From the cell containing the given text, extract its center point as (X, Y) coordinate. 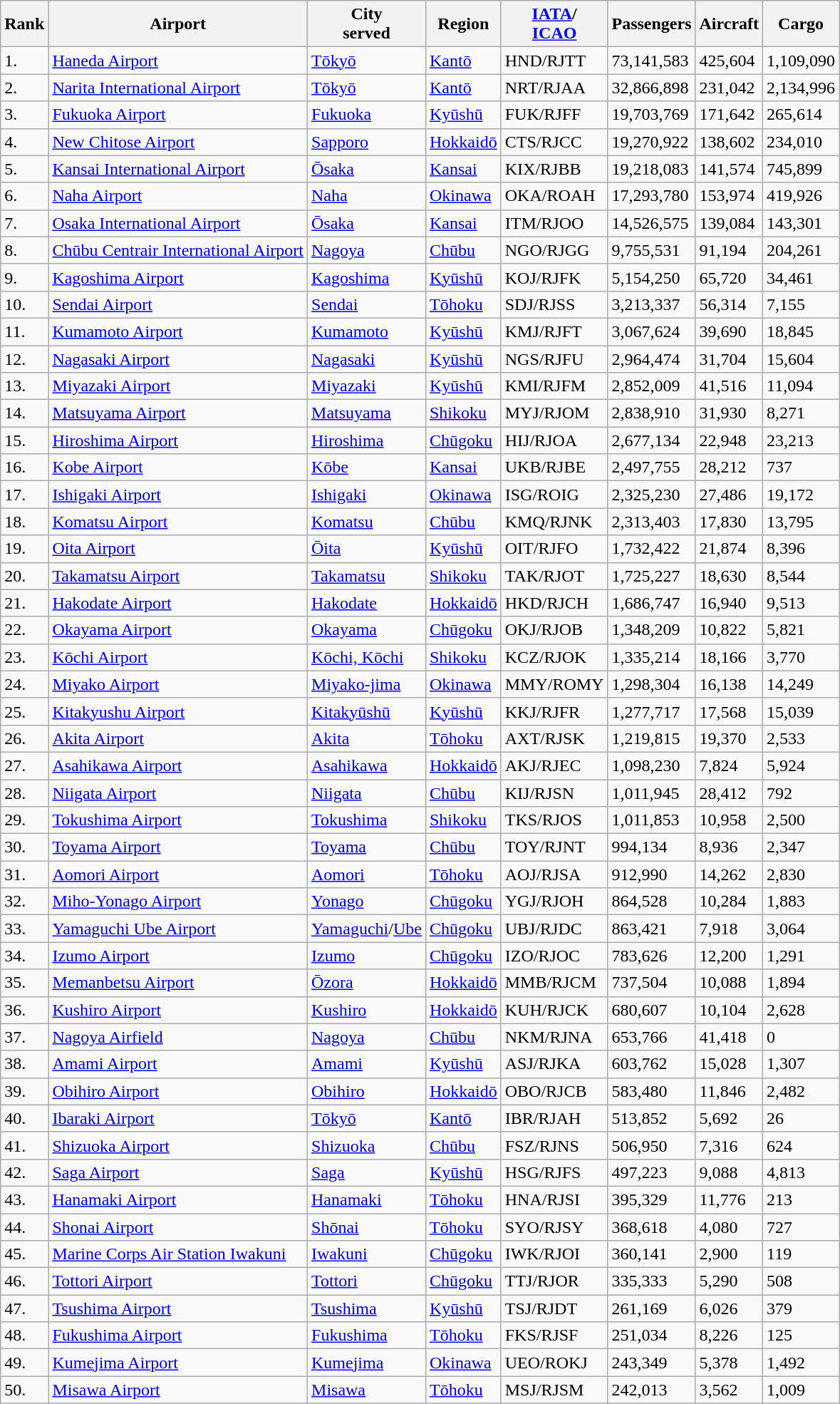
Oita Airport (178, 549)
508 (801, 1281)
737,504 (651, 983)
2,900 (730, 1254)
395,329 (651, 1199)
9,088 (730, 1172)
Rank (24, 24)
TAK/RJOT (554, 576)
234,010 (801, 142)
TSJ/RJDT (554, 1308)
Kumejima Airport (178, 1363)
KOJ/RJFK (554, 277)
KMQ/RJNK (554, 522)
251,034 (651, 1336)
37. (24, 1037)
Obihiro (367, 1091)
KIJ/RJSN (554, 793)
25. (24, 711)
Tottori (367, 1281)
OIT/RJFO (554, 549)
10. (24, 304)
14. (24, 413)
Kitakyushu Airport (178, 711)
Kobe Airport (178, 468)
1,725,227 (651, 576)
2. (24, 88)
Tokushima Airport (178, 820)
IZO/RJOC (554, 956)
Miyako Airport (178, 684)
HKD/RJCH (554, 603)
Misawa Airport (178, 1390)
Iwakuni (367, 1254)
16,940 (730, 603)
Komatsu Airport (178, 522)
Fukuoka (367, 115)
44. (24, 1227)
18,845 (801, 331)
231,042 (730, 88)
2,500 (801, 820)
Izumo (367, 956)
MSJ/RJSM (554, 1390)
261,169 (651, 1308)
Kōbe (367, 468)
1,686,747 (651, 603)
13,795 (801, 522)
1,894 (801, 983)
Nagoya Airfield (178, 1037)
FUK/RJFF (554, 115)
OBO/RJCB (554, 1091)
Okayama Airport (178, 630)
335,333 (651, 1281)
1,492 (801, 1363)
Kumamoto Airport (178, 331)
379 (801, 1308)
10,958 (730, 820)
ITM/RJOO (554, 223)
IATA/ICAO (554, 24)
Haneda Airport (178, 61)
ISG/ROIG (554, 495)
Sapporo (367, 142)
3,562 (730, 1390)
2,313,403 (651, 522)
Aomori Airport (178, 874)
2,830 (801, 874)
1,098,230 (651, 765)
Matsuyama Airport (178, 413)
KCZ/RJOK (554, 657)
IWK/RJOI (554, 1254)
26. (24, 738)
2,677,134 (651, 440)
29. (24, 820)
912,990 (651, 874)
Hanamaki (367, 1199)
22,948 (730, 440)
17,293,780 (651, 196)
Misawa (367, 1390)
16. (24, 468)
10,088 (730, 983)
Ishigaki (367, 495)
31. (24, 874)
39,690 (730, 331)
Ishigaki Airport (178, 495)
2,838,910 (651, 413)
1,298,304 (651, 684)
745,899 (801, 169)
5,821 (801, 630)
14,262 (730, 874)
7,824 (730, 765)
5,290 (730, 1281)
20. (24, 576)
Kansai International Airport (178, 169)
5,154,250 (651, 277)
680,607 (651, 1010)
1,009 (801, 1390)
Naha (367, 196)
Kagoshima Airport (178, 277)
UKB/RJBE (554, 468)
NKM/RJNA (554, 1037)
Narita International Airport (178, 88)
Akita Airport (178, 738)
38. (24, 1064)
AOJ/RJSA (554, 874)
727 (801, 1227)
Miyako-jima (367, 684)
12,200 (730, 956)
Tokushima (367, 820)
47. (24, 1308)
10,284 (730, 902)
YGJ/RJOH (554, 902)
1,109,090 (801, 61)
28,412 (730, 793)
34,461 (801, 277)
Airport (178, 24)
583,480 (651, 1091)
43. (24, 1199)
30. (24, 847)
506,950 (651, 1145)
2,628 (801, 1010)
SYO/RJSY (554, 1227)
Hanamaki Airport (178, 1199)
153,974 (730, 196)
125 (801, 1336)
NGS/RJFU (554, 358)
1,011,945 (651, 793)
KKJ/RJFR (554, 711)
Obihiro Airport (178, 1091)
SDJ/RJSS (554, 304)
Fukushima Airport (178, 1336)
21. (24, 603)
45. (24, 1254)
UBJ/RJDC (554, 929)
19,370 (730, 738)
Asahikawa (367, 765)
CTS/RJCC (554, 142)
1,883 (801, 902)
49. (24, 1363)
783,626 (651, 956)
Amami Airport (178, 1064)
19,703,769 (651, 115)
1,291 (801, 956)
171,642 (730, 115)
3,064 (801, 929)
FKS/RJSF (554, 1336)
994,134 (651, 847)
MYJ/RJOM (554, 413)
8,396 (801, 549)
242,013 (651, 1390)
653,766 (651, 1037)
2,497,755 (651, 468)
FSZ/RJNS (554, 1145)
Takamatsu (367, 576)
Niigata (367, 793)
8,936 (730, 847)
3,067,624 (651, 331)
23,213 (801, 440)
138,602 (730, 142)
8. (24, 250)
Kumejima (367, 1363)
10,104 (730, 1010)
19,218,083 (651, 169)
Saga (367, 1172)
204,261 (801, 250)
35. (24, 983)
139,084 (730, 223)
Cargo (801, 24)
Kushiro (367, 1010)
Miyazaki (367, 386)
9,755,531 (651, 250)
19,270,922 (651, 142)
603,762 (651, 1064)
27,486 (730, 495)
15,604 (801, 358)
27. (24, 765)
Asahikawa Airport (178, 765)
10,822 (730, 630)
2,347 (801, 847)
56,314 (730, 304)
Izumo Airport (178, 956)
48. (24, 1336)
3,770 (801, 657)
Saga Airport (178, 1172)
Fukushima (367, 1336)
Aircraft (730, 24)
119 (801, 1254)
4. (24, 142)
AKJ/RJEC (554, 765)
360,141 (651, 1254)
8,271 (801, 413)
Hakodate (367, 603)
7,155 (801, 304)
1,307 (801, 1064)
Sendai (367, 304)
11. (24, 331)
41,418 (730, 1037)
8,226 (730, 1336)
419,926 (801, 196)
2,325,230 (651, 495)
Shonai Airport (178, 1227)
Tottori Airport (178, 1281)
497,223 (651, 1172)
17. (24, 495)
Okayama (367, 630)
Memanbetsu Airport (178, 983)
Hiroshima Airport (178, 440)
6. (24, 196)
Kōchi, Kōchi (367, 657)
3. (24, 115)
Amami (367, 1064)
41,516 (730, 386)
143,301 (801, 223)
11,094 (801, 386)
Passengers (651, 24)
864,528 (651, 902)
26 (801, 1118)
HSG/RJFS (554, 1172)
737 (801, 468)
Kitakyūshū (367, 711)
NRT/RJAA (554, 88)
7. (24, 223)
16,138 (730, 684)
1,277,717 (651, 711)
TTJ/RJOR (554, 1281)
15,039 (801, 711)
Ōita (367, 549)
Aomori (367, 874)
18,630 (730, 576)
213 (801, 1199)
Shizuoka (367, 1145)
5,692 (730, 1118)
243,349 (651, 1363)
91,194 (730, 250)
28,212 (730, 468)
Shōnai (367, 1227)
1. (24, 61)
HND/RJTT (554, 61)
18. (24, 522)
65,720 (730, 277)
141,574 (730, 169)
KIX/RJBB (554, 169)
Tsushima (367, 1308)
73,141,583 (651, 61)
31,930 (730, 413)
Kagoshima (367, 277)
8,544 (801, 576)
Kushiro Airport (178, 1010)
Ibaraki Airport (178, 1118)
Naha Airport (178, 196)
33. (24, 929)
KMJ/RJFT (554, 331)
28. (24, 793)
Sendai Airport (178, 304)
23. (24, 657)
TKS/RJOS (554, 820)
Kōchi Airport (178, 657)
4,813 (801, 1172)
Chūbu Centrair International Airport (178, 250)
2,852,009 (651, 386)
Cityserved (367, 24)
36. (24, 1010)
Akita (367, 738)
14,249 (801, 684)
2,134,996 (801, 88)
IBR/RJAH (554, 1118)
Nagasaki (367, 358)
Fukuoka Airport (178, 115)
14,526,575 (651, 223)
624 (801, 1145)
6,026 (730, 1308)
Toyama Airport (178, 847)
Osaka International Airport (178, 223)
17,568 (730, 711)
Yonago (367, 902)
32. (24, 902)
1,348,209 (651, 630)
9. (24, 277)
5. (24, 169)
Ōzora (367, 983)
1,219,815 (651, 738)
Niigata Airport (178, 793)
34. (24, 956)
Hiroshima (367, 440)
Miho-Yonago Airport (178, 902)
792 (801, 793)
TOY/RJNT (554, 847)
15,028 (730, 1064)
ASJ/RJKA (554, 1064)
7,918 (730, 929)
15. (24, 440)
21,874 (730, 549)
Toyama (367, 847)
Nagasaki Airport (178, 358)
2,964,474 (651, 358)
Marine Corps Air Station Iwakuni (178, 1254)
425,604 (730, 61)
OKA/ROAH (554, 196)
40. (24, 1118)
HIJ/RJOA (554, 440)
13. (24, 386)
18,166 (730, 657)
50. (24, 1390)
7,316 (730, 1145)
32,866,898 (651, 88)
KMI/RJFM (554, 386)
OKJ/RJOB (554, 630)
24. (24, 684)
Kumamoto (367, 331)
Matsuyama (367, 413)
2,482 (801, 1091)
Komatsu (367, 522)
NGO/RJGG (554, 250)
MMY/ROMY (554, 684)
5,924 (801, 765)
9,513 (801, 603)
Tsushima Airport (178, 1308)
19. (24, 549)
Miyazaki Airport (178, 386)
Yamaguchi/Ube (367, 929)
Hakodate Airport (178, 603)
265,614 (801, 115)
4,080 (730, 1227)
41. (24, 1145)
Yamaguchi Ube Airport (178, 929)
Region (463, 24)
17,830 (730, 522)
42. (24, 1172)
22. (24, 630)
1,335,214 (651, 657)
MMB/RJCM (554, 983)
0 (801, 1037)
1,011,853 (651, 820)
513,852 (651, 1118)
1,732,422 (651, 549)
KUH/RJCK (554, 1010)
UEO/ROKJ (554, 1363)
11,846 (730, 1091)
5,378 (730, 1363)
New Chitose Airport (178, 142)
46. (24, 1281)
2,533 (801, 738)
3,213,337 (651, 304)
Takamatsu Airport (178, 576)
AXT/RJSK (554, 738)
Shizuoka Airport (178, 1145)
19,172 (801, 495)
12. (24, 358)
11,776 (730, 1199)
368,618 (651, 1227)
863,421 (651, 929)
31,704 (730, 358)
39. (24, 1091)
HNA/RJSI (554, 1199)
